Return the [x, y] coordinate for the center point of the cell that contains the specified text.  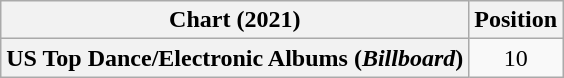
US Top Dance/Electronic Albums (Billboard) [235, 58]
Chart (2021) [235, 20]
10 [516, 58]
Position [516, 20]
